Return the [x, y] coordinate for the center point of the cell that contains the specified text.  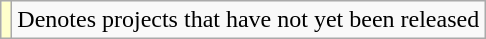
Denotes projects that have not yet been released [248, 20]
